Output the (X, Y) coordinate of the center of the cell containing the given text.  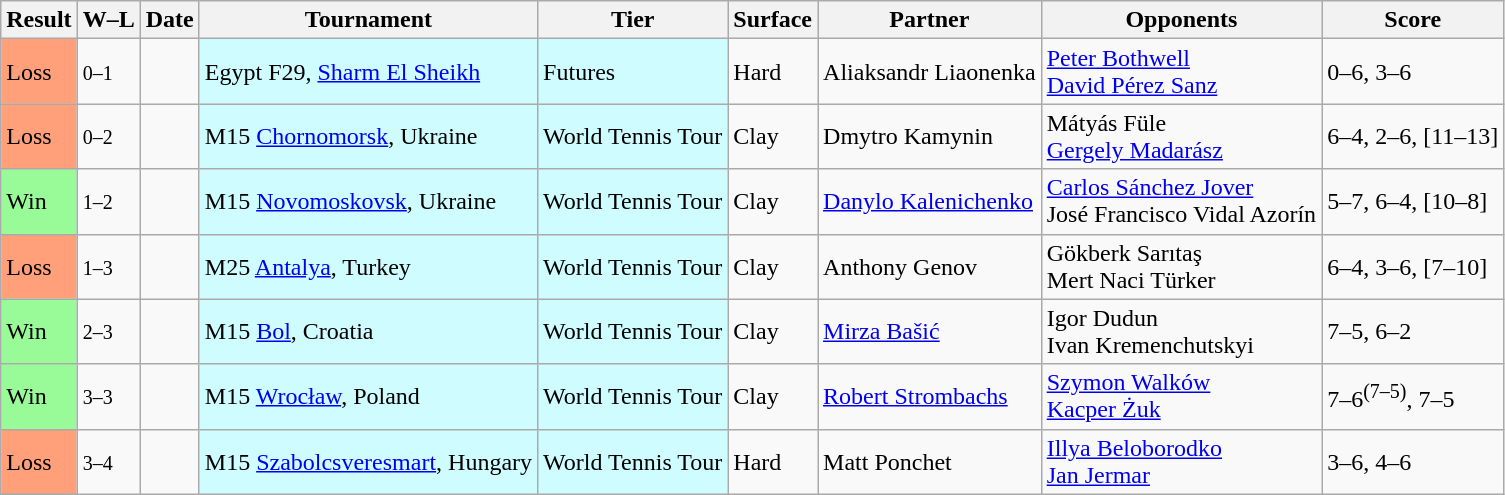
1–2 (108, 202)
Score (1413, 20)
Futures (633, 72)
7–6(7–5), 7–5 (1413, 396)
2–3 (108, 332)
Matt Ponchet (930, 462)
Tournament (368, 20)
Egypt F29, Sharm El Sheikh (368, 72)
M15 Szabolcsveresmart, Hungary (368, 462)
1–3 (108, 266)
6–4, 3–6, [7–10] (1413, 266)
Dmytro Kamynin (930, 136)
3–4 (108, 462)
7–5, 6–2 (1413, 332)
Carlos Sánchez Jover José Francisco Vidal Azorín (1181, 202)
Szymon Walków Kacper Żuk (1181, 396)
0–6, 3–6 (1413, 72)
Mirza Bašić (930, 332)
Mátyás Füle Gergely Madarász (1181, 136)
Result (39, 20)
Peter Bothwell David Pérez Sanz (1181, 72)
M15 Bol, Croatia (368, 332)
Robert Strombachs (930, 396)
5–7, 6–4, [10–8] (1413, 202)
W–L (108, 20)
0–2 (108, 136)
Date (170, 20)
Gökberk Sarıtaş Mert Naci Türker (1181, 266)
Igor Dudun Ivan Kremenchutskyi (1181, 332)
Surface (773, 20)
6–4, 2–6, [11–13] (1413, 136)
3–3 (108, 396)
Illya Beloborodko Jan Jermar (1181, 462)
Danylo Kalenichenko (930, 202)
Aliaksandr Liaonenka (930, 72)
M15 Wrocław, Poland (368, 396)
M25 Antalya, Turkey (368, 266)
Partner (930, 20)
Anthony Genov (930, 266)
3–6, 4–6 (1413, 462)
0–1 (108, 72)
M15 Chornomorsk, Ukraine (368, 136)
Tier (633, 20)
M15 Novomoskovsk, Ukraine (368, 202)
Opponents (1181, 20)
